Return the [X, Y] coordinate for the center point of the cell that contains the specified text.  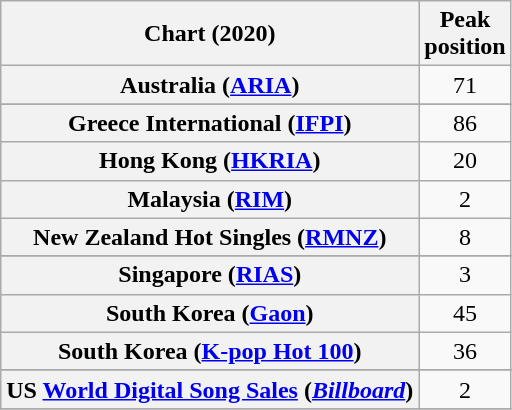
US World Digital Song Sales (Billboard) [210, 389]
Greece International (IFPI) [210, 123]
36 [465, 351]
Hong Kong (HKRIA) [210, 161]
45 [465, 313]
South Korea (K-pop Hot 100) [210, 351]
71 [465, 85]
Malaysia (RIM) [210, 199]
South Korea (Gaon) [210, 313]
20 [465, 161]
Australia (ARIA) [210, 85]
3 [465, 275]
Chart (2020) [210, 34]
8 [465, 237]
Singapore (RIAS) [210, 275]
86 [465, 123]
New Zealand Hot Singles (RMNZ) [210, 237]
Peakposition [465, 34]
